Detect which cell encompasses the target text, then output its (x, y) center coordinate. 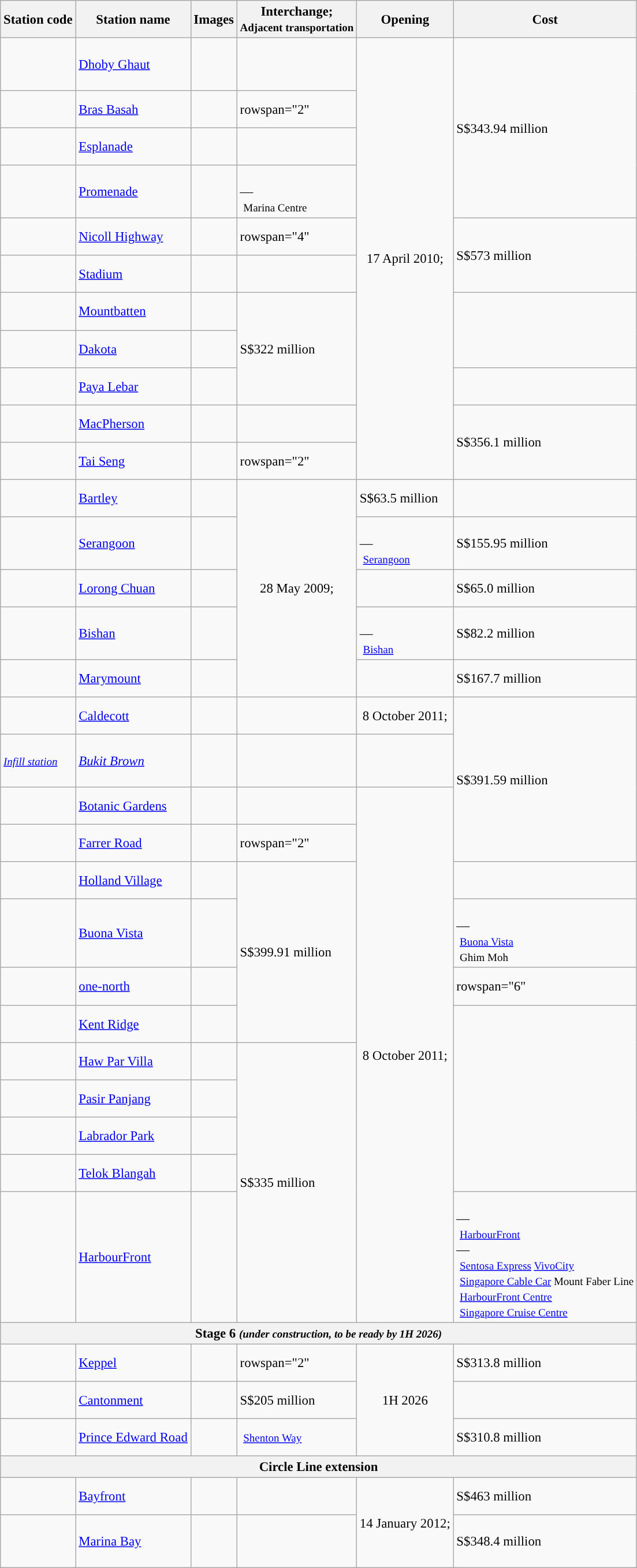
Interchange;Adjacent transportation (297, 20)
Lorong Chuan (133, 588)
Infill station (38, 761)
rowspan="6" (545, 986)
Cantonment (133, 1400)
S$65.0 million (545, 588)
28 May 2009; (297, 588)
S$463 million (545, 1497)
Caldecott (133, 716)
Dakota (133, 349)
S$573 million (545, 255)
Serangoon (133, 543)
Circle Line extension (319, 1467)
Bukit Brown (133, 761)
17 April 2010; (405, 259)
S$313.8 million (545, 1363)
S$63.5 million (405, 498)
Mountbatten (133, 312)
Bras Basah (133, 110)
Pasir Panjang (133, 1098)
S$322 million (297, 349)
― Marina Centre (297, 192)
― Buona Vista Ghim Moh (545, 933)
Opening (405, 20)
one-north (133, 986)
S$310.8 million (545, 1438)
S$167.7 million (545, 678)
S$343.94 million (545, 128)
Bayfront (133, 1497)
Botanic Gardens (133, 806)
Holland Village (133, 880)
Haw Par Villa (133, 1062)
S$82.2 million (545, 634)
S$155.95 million (545, 543)
Marymount (133, 678)
Shenton Way (297, 1438)
Telok Blangah (133, 1174)
S$391.59 million (545, 780)
Station code (38, 20)
Stage 6 (under construction, to be ready by 1H 2026) (319, 1334)
S$399.91 million (297, 952)
Cost (545, 20)
S$205 million (297, 1400)
S$335 million (297, 1183)
Dhoby Ghaut (133, 65)
Images (214, 20)
Marina Bay (133, 1541)
HarbourFront (133, 1257)
MacPherson (133, 424)
Labrador Park (133, 1135)
Station name (133, 20)
Promenade (133, 192)
1H 2026 (405, 1400)
Bartley (133, 498)
S$348.4 million (545, 1541)
Nicoll Highway (133, 237)
Paya Lebar (133, 386)
S$356.1 million (545, 442)
Kent Ridge (133, 1023)
rowspan="4" (297, 237)
Stadium (133, 274)
Buona Vista (133, 933)
Tai Seng (133, 461)
Bishan (133, 634)
Prince Edward Road (133, 1438)
Esplanade (133, 147)
― Serangoon (405, 543)
Farrer Road (133, 843)
14 January 2012; (405, 1523)
Keppel (133, 1363)
― Bishan (405, 634)
― HarbourFront― Sentosa Express VivoCity Singapore Cable Car Mount Faber Line HarbourFront Centre Singapore Cruise Centre (545, 1257)
